Determine the [x, y] coordinate at the center of the cell enclosing the given text.  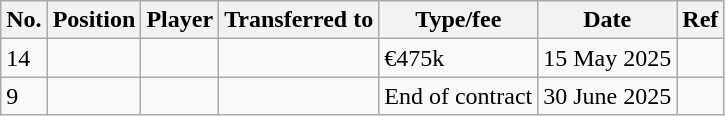
30 June 2025 [608, 96]
€475k [458, 58]
Type/fee [458, 20]
Position [94, 20]
Ref [700, 20]
14 [24, 58]
End of contract [458, 96]
No. [24, 20]
9 [24, 96]
15 May 2025 [608, 58]
Player [180, 20]
Transferred to [299, 20]
Date [608, 20]
